Output the [x, y] coordinate of the center of the cell containing the given text.  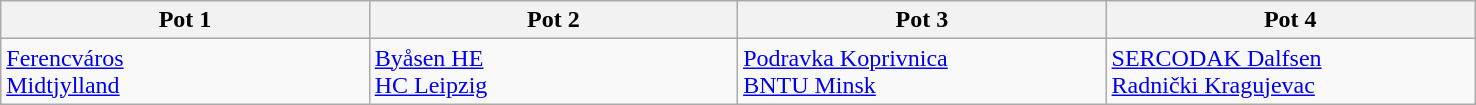
SERCODAK Dalfsen Radnički Kragujevac [1290, 72]
Pot 2 [553, 20]
Pot 1 [185, 20]
Podravka Koprivnica BNTU Minsk [922, 72]
Byåsen HE HC Leipzig [553, 72]
Pot 4 [1290, 20]
Pot 3 [922, 20]
Ferencváros Midtjylland [185, 72]
